Identify which cell holds the provided text, then report its (x, y) central coordinate. 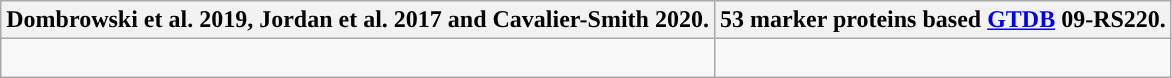
53 marker proteins based GTDB 09-RS220. (942, 20)
Dombrowski et al. 2019, Jordan et al. 2017 and Cavalier-Smith 2020. (358, 20)
